Return (X, Y) of the center of cell containing provided text 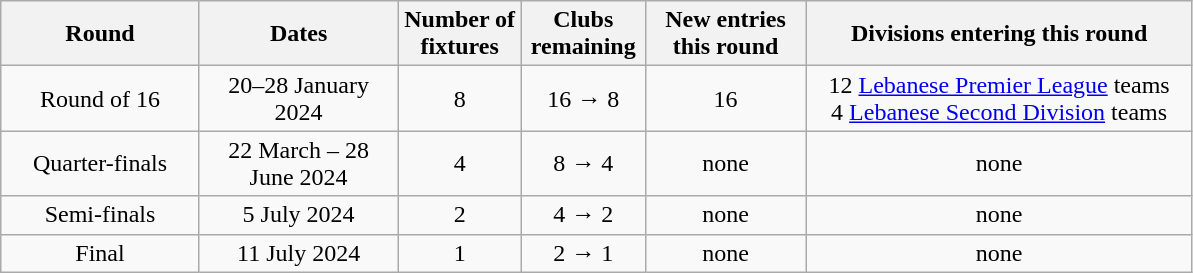
16 (726, 98)
Number of fixtures (460, 34)
20–28 January 2024 (298, 98)
2 → 1 (583, 253)
Final (100, 253)
4 (460, 164)
8 (460, 98)
Dates (298, 34)
Clubs remaining (583, 34)
1 (460, 253)
11 July 2024 (298, 253)
Round of 16 (100, 98)
2 (460, 215)
Divisions entering this round (999, 34)
Semi-finals (100, 215)
New entries this round (726, 34)
22 March – 28 June 2024 (298, 164)
5 July 2024 (298, 215)
8 → 4 (583, 164)
Quarter-finals (100, 164)
4 → 2 (583, 215)
16 → 8 (583, 98)
Round (100, 34)
12 Lebanese Premier League teams4 Lebanese Second Division teams (999, 98)
